Pinpoint the cell where the given text exists, returning its [X, Y] midpoint coordinate. 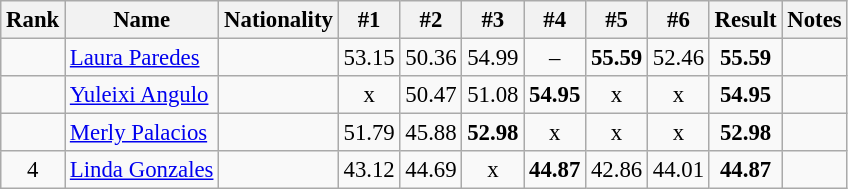
54.99 [493, 58]
53.15 [369, 58]
#5 [617, 20]
51.79 [369, 133]
Notes [814, 20]
51.08 [493, 95]
#3 [493, 20]
44.01 [678, 170]
Yuleixi Angulo [142, 95]
4 [33, 170]
42.86 [617, 170]
Laura Paredes [142, 58]
Linda Gonzales [142, 170]
52.46 [678, 58]
Merly Palacios [142, 133]
Rank [33, 20]
45.88 [431, 133]
#1 [369, 20]
44.69 [431, 170]
Result [746, 20]
Name [142, 20]
#2 [431, 20]
Nationality [278, 20]
#6 [678, 20]
#4 [555, 20]
43.12 [369, 170]
50.36 [431, 58]
50.47 [431, 95]
– [555, 58]
